Scan for the cell matching the given text and deliver its (X, Y) coordinate at center. 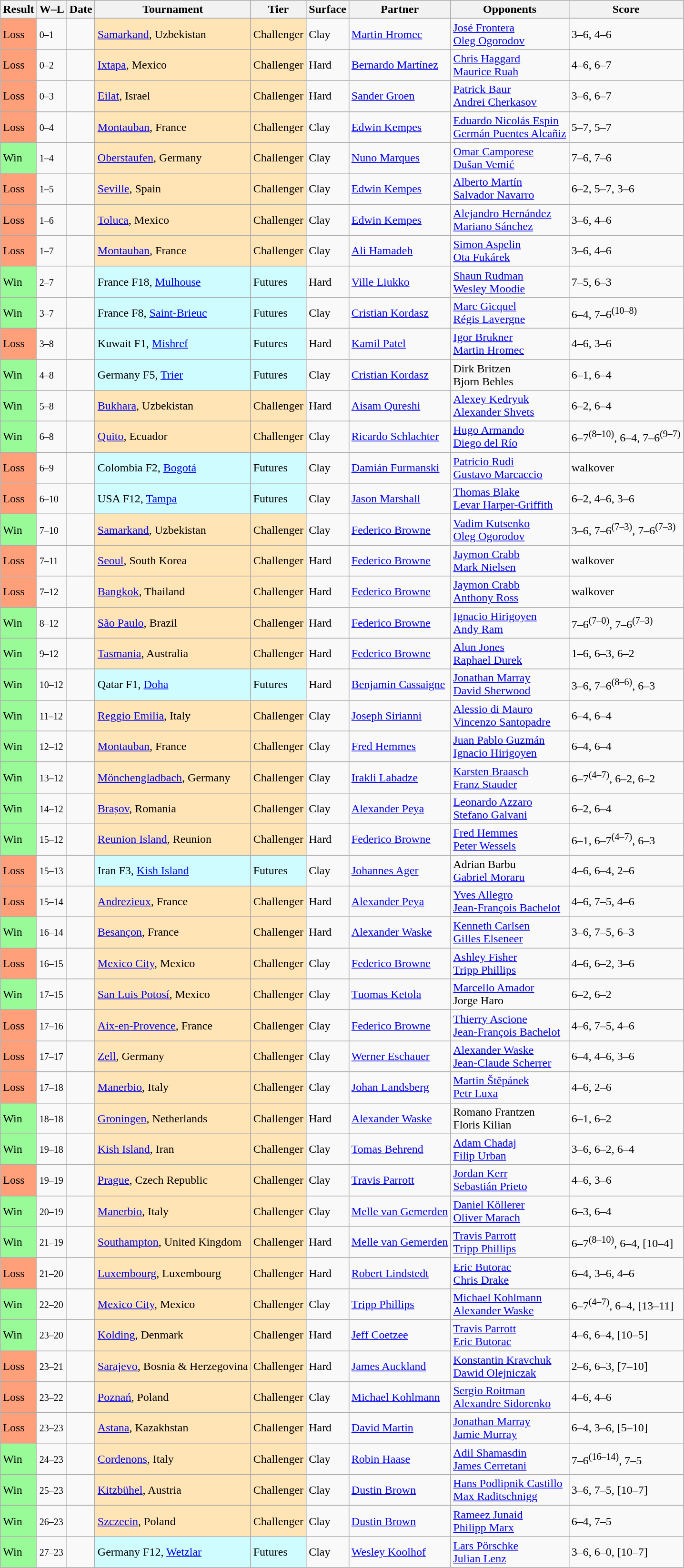
Alexey Kedryuk Alexander Shvets (510, 406)
Bernardo Martínez (400, 65)
14–12 (51, 809)
4–6, 4–6 (626, 1397)
Quito, Ecuador (172, 437)
Adrian Barbu Gabriel Moraru (510, 870)
Simon Aspelin Ota Fukárek (510, 250)
Date (81, 10)
Qatar F1, Doha (172, 685)
Prague, Czech Republic (172, 1180)
Igor Brukner Martin Hromec (510, 344)
9–12 (51, 653)
6–4, 7–5 (626, 1521)
USA F12, Tampa (172, 499)
Jason Marshall (400, 499)
17–15 (51, 994)
Szczecin, Poland (172, 1521)
Kish Island, Iran (172, 1149)
Omar Camporese Dušan Vemić (510, 158)
Nuno Marques (400, 158)
16–15 (51, 964)
1–6 (51, 220)
Reunion Island, Reunion (172, 839)
6–7(4–7), 6–2, 6–2 (626, 777)
1–6, 6–3, 6–2 (626, 653)
8–12 (51, 623)
Aix-en-Provence, France (172, 1026)
Ignacio Hirigoyen Andy Ram (510, 623)
15–14 (51, 902)
17–16 (51, 1026)
Colombia F2, Bogotá (172, 468)
6–4, 4–6, 3–6 (626, 1056)
Poznań, Poland (172, 1397)
Adam Chadaj Filip Urban (510, 1149)
Hans Podlipnik Castillo Max Raditschnigg (510, 1490)
Travis Parrott Tripp Phillips (510, 1242)
Iran F3, Kish Island (172, 870)
Hugo Armando Diego del Río (510, 437)
Jeff Coetzee (400, 1335)
4–6, 6–2, 3–6 (626, 964)
Jonathan Marray Jamie Murray (510, 1428)
Kamil Patel (400, 344)
Daniel Köllerer Oliver Marach (510, 1211)
Germany F12, Wetzlar (172, 1552)
Juan Pablo Guzmán Ignacio Hirigoyen (510, 747)
1–4 (51, 158)
1–7 (51, 250)
6–1, 6–4 (626, 374)
France F8, Saint-Brieuc (172, 312)
Jonathan Marray David Sherwood (510, 685)
Mönchengladbach, Germany (172, 777)
6–1, 6–7(4–7), 6–3 (626, 839)
3–6, 7–5, 6–3 (626, 932)
Luxembourg, Luxembourg (172, 1273)
4–8 (51, 374)
20–19 (51, 1211)
Yves Allegro Jean-François Bachelot (510, 902)
6–10 (51, 499)
Bangkok, Thailand (172, 591)
0–3 (51, 96)
Seville, Spain (172, 189)
7–6, 7–6 (626, 158)
Travis Parrott Eric Butorac (510, 1335)
23–21 (51, 1366)
6–3, 6–4 (626, 1211)
23–20 (51, 1335)
Johannes Ager (400, 870)
18–18 (51, 1118)
San Luis Potosí, Mexico (172, 994)
Vadim Kutsenko Oleg Ogorodov (510, 529)
Aisam Qureshi (400, 406)
Eilat, Israel (172, 96)
Michael Kohlmann (400, 1397)
Zell, Germany (172, 1056)
Jordan Kerr Sebastián Prieto (510, 1180)
21–20 (51, 1273)
James Auckland (400, 1366)
4–6, 6–4, [10–5] (626, 1335)
24–23 (51, 1459)
Jaymon Crabb Anthony Ross (510, 591)
Ali Hamadeh (400, 250)
José Frontera Oleg Ogorodov (510, 34)
0–2 (51, 65)
21–19 (51, 1242)
7–6(16–14), 7–5 (626, 1459)
Brașov, Romania (172, 809)
David Martin (400, 1428)
6–1, 6–2 (626, 1118)
Sergio Roitman Alexandre Sidorenko (510, 1397)
W–L (51, 10)
Fred Hemmes Peter Wessels (510, 839)
3–6, 6–2, 6–4 (626, 1149)
Seoul, South Korea (172, 561)
6–7(8–10), 6–4, 7–6(9–7) (626, 437)
Eric Butorac Chris Drake (510, 1273)
6–8 (51, 437)
Benjamin Cassaigne (400, 685)
3–6, 7–6(7–3), 7–6(7–3) (626, 529)
Shaun Rudman Wesley Moodie (510, 282)
10–12 (51, 685)
Robin Haase (400, 1459)
13–12 (51, 777)
Sarajevo, Bosnia & Herzegovina (172, 1366)
Germany F5, Trier (172, 374)
3–8 (51, 344)
Alejandro Hernández Mariano Sánchez (510, 220)
Patrick Baur Andrei Cherkasov (510, 96)
5–8 (51, 406)
Travis Parrott (400, 1180)
Groningen, Netherlands (172, 1118)
3–6, 7–5, [10–7] (626, 1490)
Astana, Kazakhstan (172, 1428)
Oberstaufen, Germany (172, 158)
2–6, 6–3, [7–10] (626, 1366)
3–6, 7–6(8–6), 6–3 (626, 685)
Bukhara, Uzbekistan (172, 406)
Ricardo Schlachter (400, 437)
Kolding, Denmark (172, 1335)
Ville Liukko (400, 282)
7–11 (51, 561)
1–5 (51, 189)
3–6, 6–7 (626, 96)
6–7(4–7), 6–4, [13–11] (626, 1304)
6–7(8–10), 6–4, [10–4] (626, 1242)
São Paulo, Brazil (172, 623)
Eduardo Nicolás Espin Germán Puentes Alcañiz (510, 127)
Score (626, 10)
6–2, 5–7, 3–6 (626, 189)
Tripp Phillips (400, 1304)
Thomas Blake Levar Harper-Griffith (510, 499)
12–12 (51, 747)
15–13 (51, 870)
Lars Pörschke Julian Lenz (510, 1552)
Rameez Junaid Philipp Marx (510, 1521)
7–10 (51, 529)
5–7, 5–7 (626, 127)
6–2, 6–2 (626, 994)
3–7 (51, 312)
4–6, 6–7 (626, 65)
26–23 (51, 1521)
0–1 (51, 34)
Marc Gicquel Régis Lavergne (510, 312)
Tournament (172, 10)
Werner Eschauer (400, 1056)
Karsten Braasch Franz Stauder (510, 777)
19–18 (51, 1149)
6–4, 3–6, [5–10] (626, 1428)
27–23 (51, 1552)
Romano Frantzen Floris Kilian (510, 1118)
Southampton, United Kingdom (172, 1242)
Alun Jones Raphael Durek (510, 653)
25–23 (51, 1490)
Result (19, 10)
Alexander Waske Jean-Claude Scherrer (510, 1056)
Adil Shamasdin James Cerretani (510, 1459)
Ixtapa, Mexico (172, 65)
Toluca, Mexico (172, 220)
Robert Lindstedt (400, 1273)
17–18 (51, 1088)
6–4, 7–6(10–8) (626, 312)
Andrezieux, France (172, 902)
7–12 (51, 591)
Leonardo Azzaro Stefano Galvani (510, 809)
6–2, 4–6, 3–6 (626, 499)
France F18, Mulhouse (172, 282)
7–5, 6–3 (626, 282)
4–6, 6–4, 2–6 (626, 870)
Ashley Fisher Tripp Phillips (510, 964)
Martin Štěpánek Petr Luxa (510, 1088)
Partner (400, 10)
0–4 (51, 127)
Kenneth Carlsen Gilles Elseneer (510, 932)
Cordenons, Italy (172, 1459)
Besançon, France (172, 932)
15–12 (51, 839)
Opponents (510, 10)
19–19 (51, 1180)
Tomas Behrend (400, 1149)
2–7 (51, 282)
6–4, 3–6, 4–6 (626, 1273)
6–9 (51, 468)
3–6, 6–0, [10–7] (626, 1552)
Jaymon Crabb Mark Nielsen (510, 561)
Alessio di Mauro Vincenzo Santopadre (510, 715)
22–20 (51, 1304)
7–6(7–0), 7–6(7–3) (626, 623)
Irakli Labadze (400, 777)
Joseph Sirianni (400, 715)
Alberto Martín Salvador Navarro (510, 189)
Surface (328, 10)
Thierry Ascione Jean-François Bachelot (510, 1026)
Dirk Britzen Bjorn Behles (510, 374)
Wesley Koolhof (400, 1552)
Konstantin Kravchuk Dawid Olejniczak (510, 1366)
Marcello Amador Jorge Haro (510, 994)
Michael Kohlmann Alexander Waske (510, 1304)
Sander Groen (400, 96)
Tier (278, 10)
Tuomas Ketola (400, 994)
Martin Hromec (400, 34)
23–23 (51, 1428)
Kitzbühel, Austria (172, 1490)
Damián Furmanski (400, 468)
23–22 (51, 1397)
Kuwait F1, Mishref (172, 344)
Reggio Emilia, Italy (172, 715)
Patricio Rudi Gustavo Marcaccio (510, 468)
Johan Landsberg (400, 1088)
4–6, 2–6 (626, 1088)
Fred Hemmes (400, 747)
Tasmania, Australia (172, 653)
11–12 (51, 715)
16–14 (51, 932)
Chris Haggard Maurice Ruah (510, 65)
17–17 (51, 1056)
